Return (X, Y) of the center of cell containing provided text 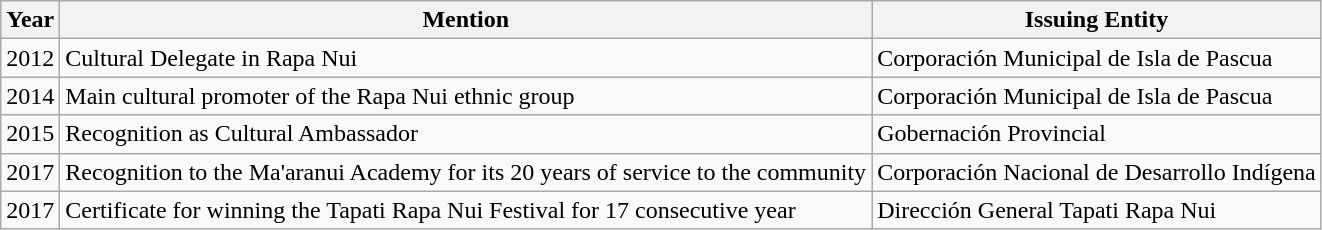
Main cultural promoter of the Rapa Nui ethnic group (466, 96)
Cultural Delegate in Rapa Nui (466, 58)
Recognition as Cultural Ambassador (466, 134)
Dirección General Tapati Rapa Nui (1097, 210)
Recognition to the Ma'aranui Academy for its 20 years of service to the community (466, 172)
Issuing Entity (1097, 20)
Gobernación Provincial (1097, 134)
2012 (30, 58)
2014 (30, 96)
2015 (30, 134)
Mention (466, 20)
Certificate for winning the Tapati Rapa Nui Festival for 17 consecutive year (466, 210)
Corporación Nacional de Desarrollo Indígena (1097, 172)
Year (30, 20)
